Return the [x, y] coordinate for the center point of the cell that contains the specified text.  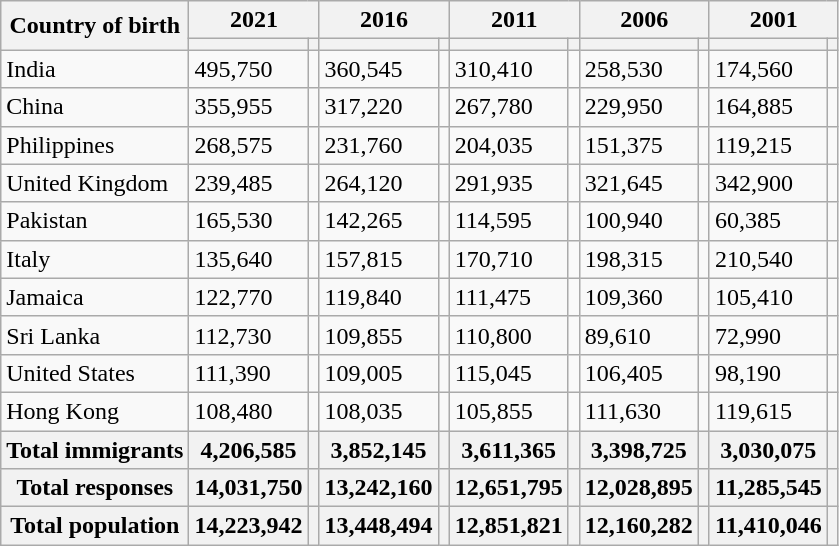
72,990 [768, 335]
151,375 [638, 145]
119,215 [768, 145]
165,530 [248, 221]
267,780 [508, 107]
2006 [644, 20]
310,410 [508, 69]
210,540 [768, 259]
119,840 [378, 297]
164,885 [768, 107]
98,190 [768, 373]
342,900 [768, 183]
110,800 [508, 335]
204,035 [508, 145]
3,030,075 [768, 449]
109,360 [638, 297]
142,265 [378, 221]
11,285,545 [768, 488]
106,405 [638, 373]
14,223,942 [248, 526]
Total population [95, 526]
Italy [95, 259]
122,770 [248, 297]
111,475 [508, 297]
157,815 [378, 259]
119,615 [768, 411]
111,390 [248, 373]
264,120 [378, 183]
14,031,750 [248, 488]
2021 [254, 20]
229,950 [638, 107]
Total responses [95, 488]
108,480 [248, 411]
198,315 [638, 259]
174,560 [768, 69]
105,855 [508, 411]
60,385 [768, 221]
United Kingdom [95, 183]
100,940 [638, 221]
4,206,585 [248, 449]
108,035 [378, 411]
12,651,795 [508, 488]
Hong Kong [95, 411]
India [95, 69]
Pakistan [95, 221]
13,448,494 [378, 526]
170,710 [508, 259]
115,045 [508, 373]
2016 [384, 20]
12,851,821 [508, 526]
3,852,145 [378, 449]
135,640 [248, 259]
495,750 [248, 69]
317,220 [378, 107]
355,955 [248, 107]
12,160,282 [638, 526]
2001 [774, 20]
3,398,725 [638, 449]
239,485 [248, 183]
231,760 [378, 145]
268,575 [248, 145]
321,645 [638, 183]
Jamaica [95, 297]
Country of birth [95, 26]
360,545 [378, 69]
3,611,365 [508, 449]
2011 [514, 20]
109,855 [378, 335]
Philippines [95, 145]
12,028,895 [638, 488]
291,935 [508, 183]
Sri Lanka [95, 335]
China [95, 107]
112,730 [248, 335]
109,005 [378, 373]
258,530 [638, 69]
11,410,046 [768, 526]
114,595 [508, 221]
111,630 [638, 411]
89,610 [638, 335]
13,242,160 [378, 488]
Total immigrants [95, 449]
105,410 [768, 297]
United States [95, 373]
